For the text-containing cell, return its midpoint in (X, Y) coordinate format. 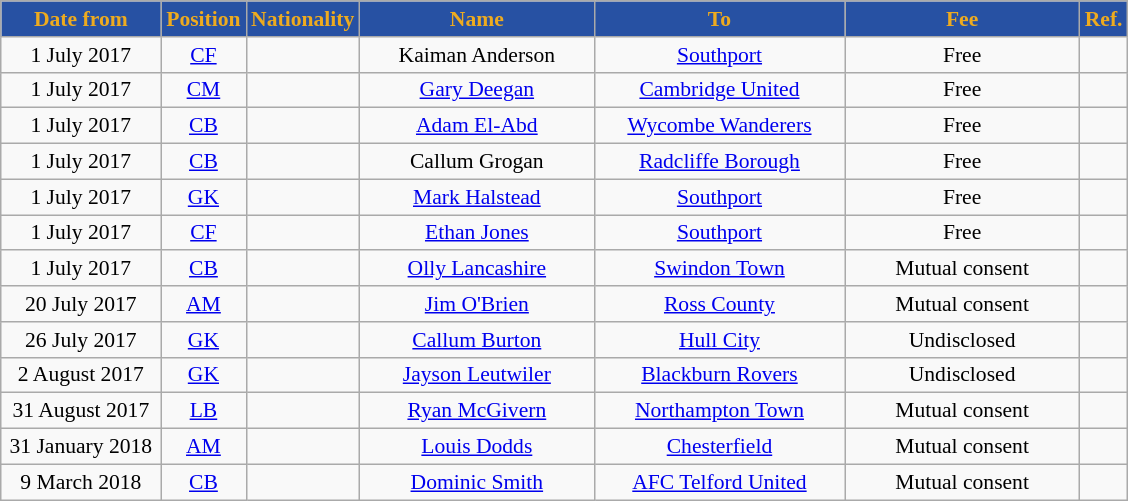
AFC Telford United (719, 482)
Ross County (719, 304)
Adam El-Abd (476, 126)
20 July 2017 (81, 304)
LB (204, 411)
Fee (962, 19)
Cambridge United (719, 90)
Ethan Jones (476, 233)
Callum Grogan (476, 162)
Position (204, 19)
Jayson Leutwiler (476, 375)
Kaiman Anderson (476, 55)
Date from (81, 19)
Name (476, 19)
31 January 2018 (81, 447)
To (719, 19)
26 July 2017 (81, 340)
31 August 2017 (81, 411)
Wycombe Wanderers (719, 126)
Mark Halstead (476, 197)
Dominic Smith (476, 482)
Gary Deegan (476, 90)
Ryan McGivern (476, 411)
Jim O'Brien (476, 304)
Hull City (719, 340)
Olly Lancashire (476, 269)
Chesterfield (719, 447)
Swindon Town (719, 269)
Louis Dodds (476, 447)
9 March 2018 (81, 482)
Blackburn Rovers (719, 375)
Nationality (302, 19)
CM (204, 90)
Northampton Town (719, 411)
2 August 2017 (81, 375)
Radcliffe Borough (719, 162)
Callum Burton (476, 340)
Ref. (1104, 19)
